Provide the [x, y] coordinate of the cell's center where the given text is located.  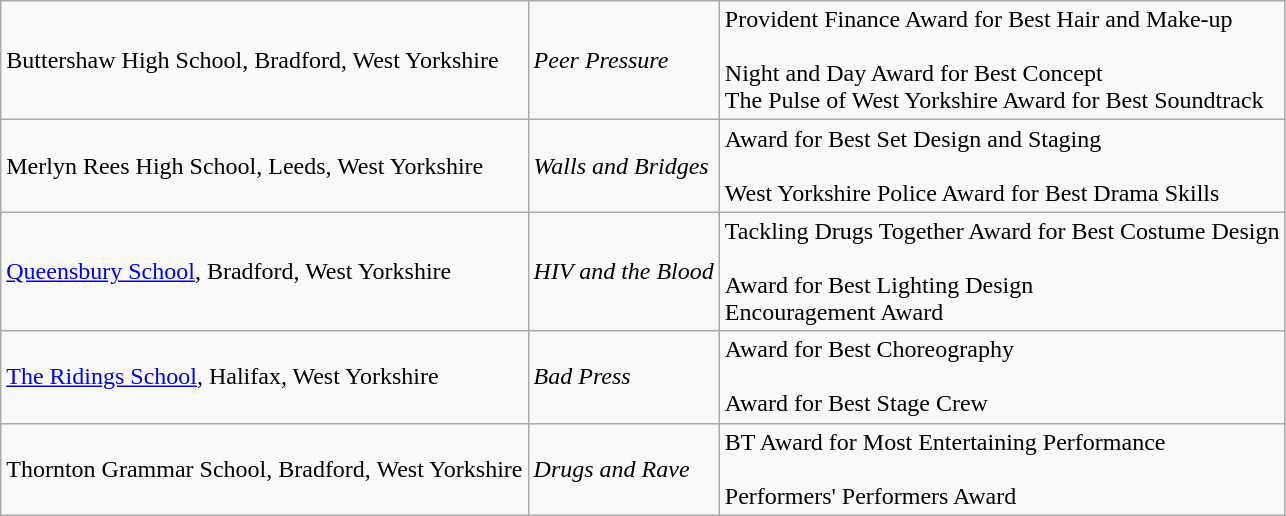
Provident Finance Award for Best Hair and Make-upNight and Day Award for Best Concept The Pulse of West Yorkshire Award for Best Soundtrack [1002, 60]
Walls and Bridges [624, 166]
Merlyn Rees High School, Leeds, West Yorkshire [264, 166]
BT Award for Most Entertaining PerformancePerformers' Performers Award [1002, 469]
Tackling Drugs Together Award for Best Costume DesignAward for Best Lighting Design Encouragement Award [1002, 272]
HIV and the Blood [624, 272]
Peer Pressure [624, 60]
Drugs and Rave [624, 469]
Bad Press [624, 377]
Thornton Grammar School, Bradford, West Yorkshire [264, 469]
Buttershaw High School, Bradford, West Yorkshire [264, 60]
Award for Best ChoreographyAward for Best Stage Crew [1002, 377]
Award for Best Set Design and StagingWest Yorkshire Police Award for Best Drama Skills [1002, 166]
Queensbury School, Bradford, West Yorkshire [264, 272]
The Ridings School, Halifax, West Yorkshire [264, 377]
